Return [x, y] of the center of cell containing provided text 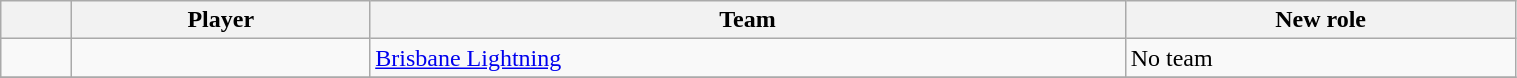
Brisbane Lightning [748, 58]
New role [1320, 20]
Player [221, 20]
Team [748, 20]
No team [1320, 58]
